Extract the (X, Y) coordinate from the center of the cell holding the provided text.  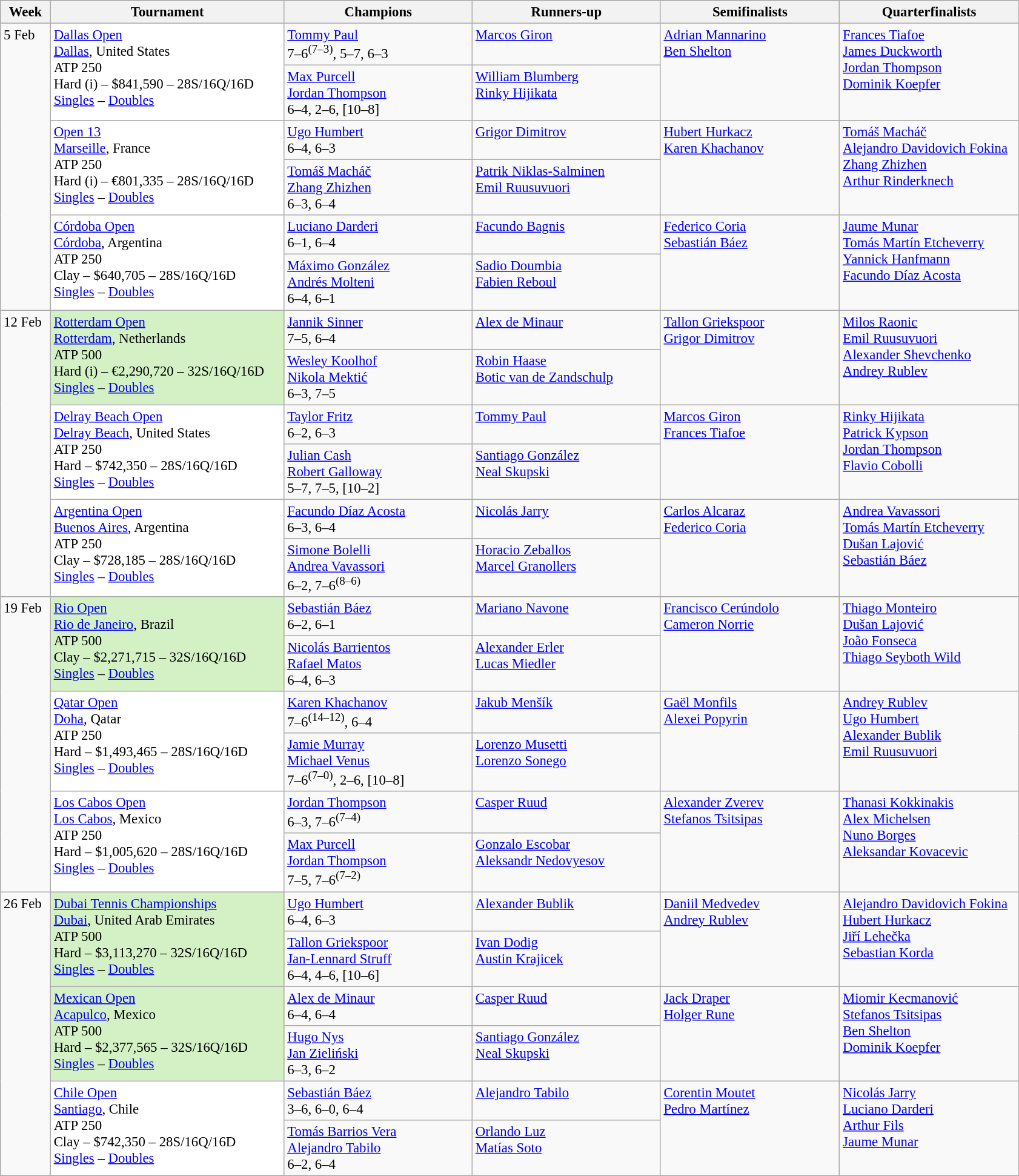
Grigor Dimitrov (567, 141)
Rio OpenRio de Janeiro, BrazilATP 500Clay – $2,271,715 – 32S/16Q/16DSingles – Doubles (167, 644)
Corentin Moutet Pedro Martínez (750, 1128)
Tommy Paul 7–6(7–3), 5–7, 6–3 (378, 45)
Córdoba OpenCórdoba, ArgentinaATP 250Clay – $640,705 – 28S/16Q/16DSingles – Doubles (167, 263)
Tomáš Macháč Zhang Zhizhen 6–3, 6–4 (378, 188)
Gonzalo Escobar Aleksandr Nedovyesov (567, 863)
Week (25, 12)
Gaël Monfils Alexei Popyrin (750, 742)
Delray Beach OpenDelray Beach, United StatesATP 250Hard – $742,350 – 28S/16Q/16DSingles – Doubles (167, 452)
Alexander Erler Lucas Miedler (567, 663)
Alejandro Tabilo (567, 1100)
Andrey Rublev Ugo Humbert Alexander Bublik Emil Ruusuvuori (929, 742)
Tallon Griekspoor Grigor Dimitrov (750, 357)
Jamie Murray Michael Venus 7–6(7–0), 2–6, [10–8] (378, 762)
Nicolás Barrientos Rafael Matos 6–4, 6–3 (378, 663)
Chile OpenSantiago, ChileATP 250Clay – $742,350 – 28S/16Q/16DSingles – Doubles (167, 1128)
26 Feb (25, 1034)
Adrian Mannarino Ben Shelton (750, 73)
Hugo Nys Jan Zieliński 6–3, 6–2 (378, 1054)
Hubert Hurkacz Karen Khachanov (750, 168)
Luciano Darderi 6–1, 6–4 (378, 235)
Runners-up (567, 12)
Dallas OpenDallas, United StatesATP 250Hard (i) – $841,590 – 28S/16Q/16DSingles – Doubles (167, 73)
Tallon Griekspoor Jan-Lennard Struff 6–4, 4–6, [10–6] (378, 958)
Francisco Cerúndolo Cameron Norrie (750, 644)
Max Purcell Jordan Thompson 7–5, 7–6(7–2) (378, 863)
Mariano Navone (567, 617)
Nicolás Jarry Luciano Darderi Arthur Fils Jaume Munar (929, 1128)
Karen Khachanov 7–6(14–12), 6–4 (378, 713)
Alejandro Davidovich Fokina Hubert Hurkacz Jiří Lehečka Sebastian Korda (929, 939)
Rinky Hijikata Patrick Kypson Jordan Thompson Flavio Cobolli (929, 452)
Nicolás Jarry (567, 519)
Quarterfinalists (929, 12)
Máximo González Andrés Molteni 6–4, 6–1 (378, 282)
Alex de Minaur 6–4, 6–4 (378, 1006)
Thiago Monteiro Dušan Lajović João Fonseca Thiago Seyboth Wild (929, 644)
Marcos Giron (567, 45)
Andrea Vavassori Tomás Martín Etcheverry Dušan Lajović Sebastián Báez (929, 548)
Jordan Thompson 6–3, 7–6(7–4) (378, 812)
Orlando Luz Matías Soto (567, 1148)
Lorenzo Musetti Lorenzo Sonego (567, 762)
Miomir Kecmanović Stefanos Tsitsipas Ben Shelton Dominik Koepfer (929, 1034)
Alexander Zverev Stefanos Tsitsipas (750, 841)
Los Cabos OpenLos Cabos, MexicoATP 250Hard – $1,005,620 – 28S/16Q/16DSingles – Doubles (167, 841)
Rotterdam OpenRotterdam, NetherlandsATP 500Hard (i) – €2,290,720 – 32S/16Q/16DSingles – Doubles (167, 357)
Jakub Menšík (567, 713)
William Blumberg Rinky Hijikata (567, 93)
Sebastián Báez 6–2, 6–1 (378, 617)
Argentina OpenBuenos Aires, ArgentinaATP 250Clay – $728,185 – 28S/16Q/16DSingles – Doubles (167, 548)
Sadio Doumbia Fabien Reboul (567, 282)
Alex de Minaur (567, 330)
Taylor Fritz 6–2, 6–3 (378, 424)
Wesley Koolhof Nikola Mektić 6–3, 7–5 (378, 377)
19 Feb (25, 744)
Carlos Alcaraz Federico Coria (750, 548)
Facundo Bagnis (567, 235)
Tommy Paul (567, 424)
Alexander Bublik (567, 911)
Marcos Giron Frances Tiafoe (750, 452)
Ivan Dodig Austin Krajicek (567, 958)
Dubai Tennis ChampionshipsDubai, United Arab EmiratesATP 500Hard – $3,113,270 – 32S/16Q/16DSingles – Doubles (167, 939)
Open 13Marseille, FranceATP 250Hard (i) – €801,335 – 28S/16Q/16DSingles – Doubles (167, 168)
5 Feb (25, 167)
Patrik Niklas-Salminen Emil Ruusuvuori (567, 188)
Semifinalists (750, 12)
Tomás Barrios Vera Alejandro Tabilo 6–2, 6–4 (378, 1148)
Simone Bolelli Andrea Vavassori 6–2, 7–6(8–6) (378, 568)
Tomáš Macháč Alejandro Davidovich Fokina Zhang Zhizhen Arthur Rinderknech (929, 168)
Qatar OpenDoha, QatarATP 250Hard – $1,493,465 – 28S/16Q/16DSingles – Doubles (167, 742)
Jannik Sinner 7–5, 6–4 (378, 330)
Thanasi Kokkinakis Alex Michelsen Nuno Borges Aleksandar Kovacevic (929, 841)
Sebastián Báez 3–6, 6–0, 6–4 (378, 1100)
Max Purcell Jordan Thompson 6–4, 2–6, [10–8] (378, 93)
Milos Raonic Emil Ruusuvuori Alexander Shevchenko Andrey Rublev (929, 357)
Frances Tiafoe James Duckworth Jordan Thompson Dominik Koepfer (929, 73)
Julian Cash Robert Galloway 5–7, 7–5, [10–2] (378, 471)
Champions (378, 12)
Robin Haase Botic van de Zandschulp (567, 377)
Tournament (167, 12)
Federico Coria Sebastián Báez (750, 263)
Daniil Medvedev Andrey Rublev (750, 939)
Jaume Munar Tomás Martín Etcheverry Yannick Hanfmann Facundo Díaz Acosta (929, 263)
Horacio Zeballos Marcel Granollers (567, 568)
12 Feb (25, 453)
Mexican OpenAcapulco, MexicoATP 500Hard – $2,377,565 – 32S/16Q/16DSingles – Doubles (167, 1034)
Facundo Díaz Acosta 6–3, 6–4 (378, 519)
Jack Draper Holger Rune (750, 1034)
